Extract the (X, Y) coordinate from the center of the cell holding the provided text.  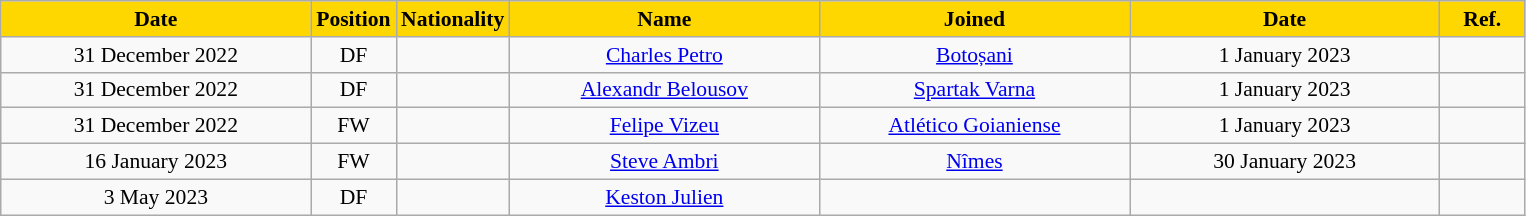
Ref. (1482, 19)
16 January 2023 (156, 162)
Alexandr Belousov (664, 90)
Charles Petro (664, 55)
Felipe Vizeu (664, 126)
Botoșani (974, 55)
Nîmes (974, 162)
30 January 2023 (1285, 162)
Nationality (452, 19)
Position (354, 19)
Spartak Varna (974, 90)
3 May 2023 (156, 197)
Joined (974, 19)
Steve Ambri (664, 162)
Keston Julien (664, 197)
Atlético Goianiense (974, 126)
Name (664, 19)
